Return the [x, y] coordinate for the center point of the cell that contains the specified text.  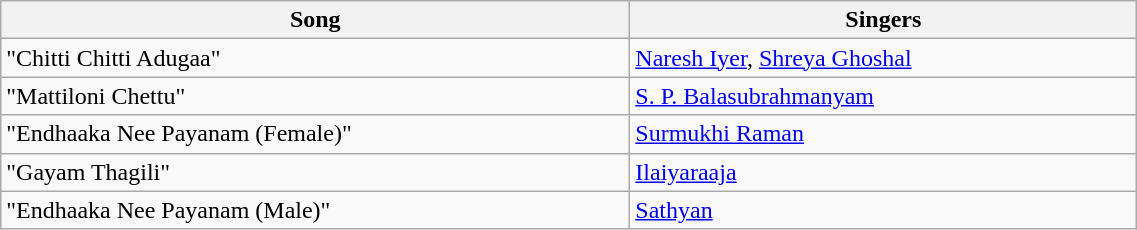
Singers [884, 20]
Surmukhi Raman [884, 134]
Naresh Iyer, Shreya Ghoshal [884, 58]
"Chitti Chitti Adugaa" [316, 58]
Song [316, 20]
"Endhaaka Nee Payanam (Male)" [316, 210]
"Endhaaka Nee Payanam (Female)" [316, 134]
Ilaiyaraaja [884, 172]
"Mattiloni Chettu" [316, 96]
S. P. Balasubrahmanyam [884, 96]
"Gayam Thagili" [316, 172]
Sathyan [884, 210]
